Output the [x, y] coordinate of the center of the cell containing the given text.  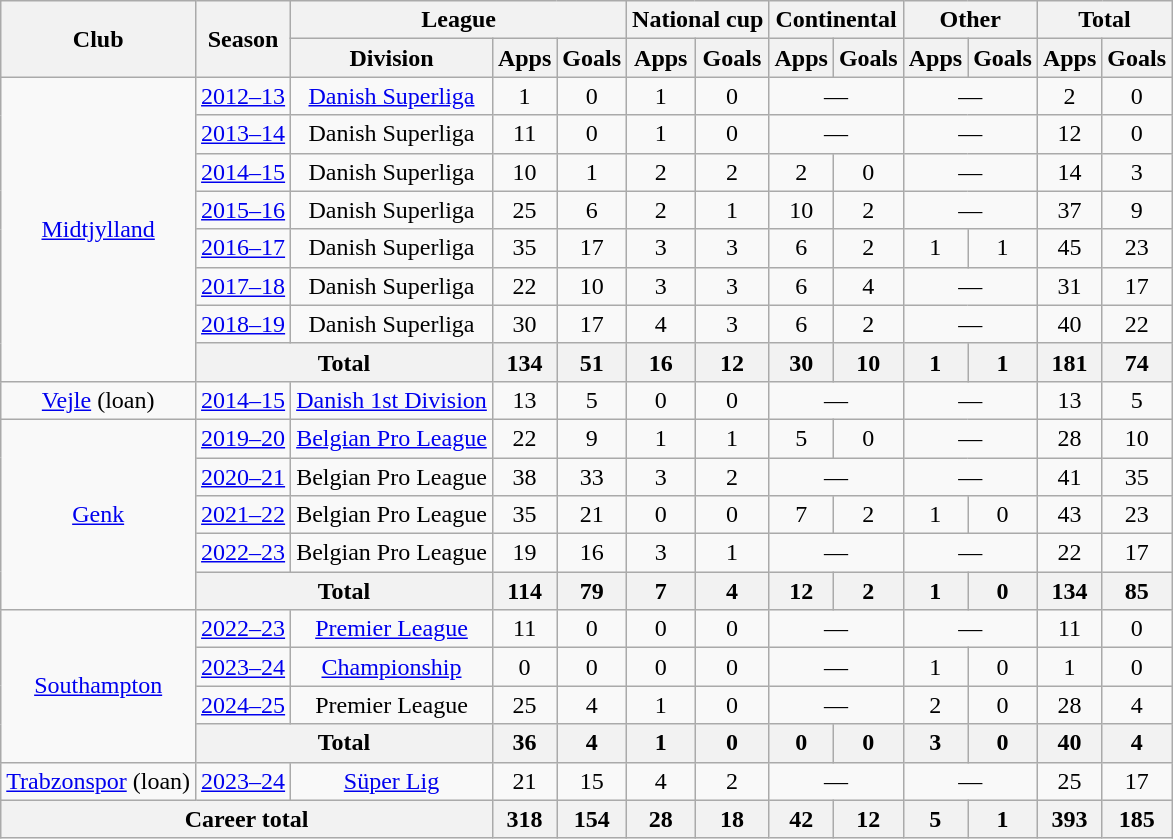
Süper Lig [392, 781]
185 [1137, 819]
Club [98, 39]
Vejle (loan) [98, 400]
31 [1069, 286]
2012–13 [244, 96]
15 [592, 781]
2021–22 [244, 515]
Midtjylland [98, 229]
Danish 1st Division [392, 400]
181 [1069, 362]
Trabzonspor (loan) [98, 781]
114 [524, 591]
19 [524, 553]
2019–20 [244, 438]
42 [801, 819]
2018–19 [244, 324]
154 [592, 819]
Championship [392, 667]
43 [1069, 515]
2015–16 [244, 210]
41 [1069, 477]
Other [970, 20]
League [459, 20]
Season [244, 39]
318 [524, 819]
36 [524, 743]
2020–21 [244, 477]
85 [1137, 591]
Southampton [98, 686]
Genk [98, 514]
2013–14 [244, 134]
45 [1069, 248]
2017–18 [244, 286]
National cup [698, 20]
Career total [247, 819]
Division [392, 58]
33 [592, 477]
2024–25 [244, 705]
2016–17 [244, 248]
37 [1069, 210]
74 [1137, 362]
51 [592, 362]
18 [732, 819]
79 [592, 591]
14 [1069, 172]
38 [524, 477]
Continental [836, 20]
393 [1069, 819]
